From the cell containing the given text, extract its center point as [X, Y] coordinate. 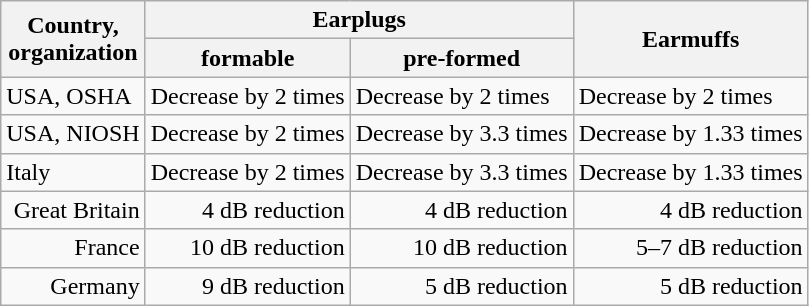
pre-formed [462, 58]
9 dB reduction [248, 286]
Italy [73, 172]
Country,organization [73, 39]
USA, OSHA [73, 96]
Earmuffs [690, 39]
Germany [73, 286]
Great Britain [73, 210]
USA, NIOSH [73, 134]
France [73, 248]
5–7 dB reduction [690, 248]
Earplugs [359, 20]
formable [248, 58]
